Identify which cell holds the provided text, then report its [X, Y] central coordinate. 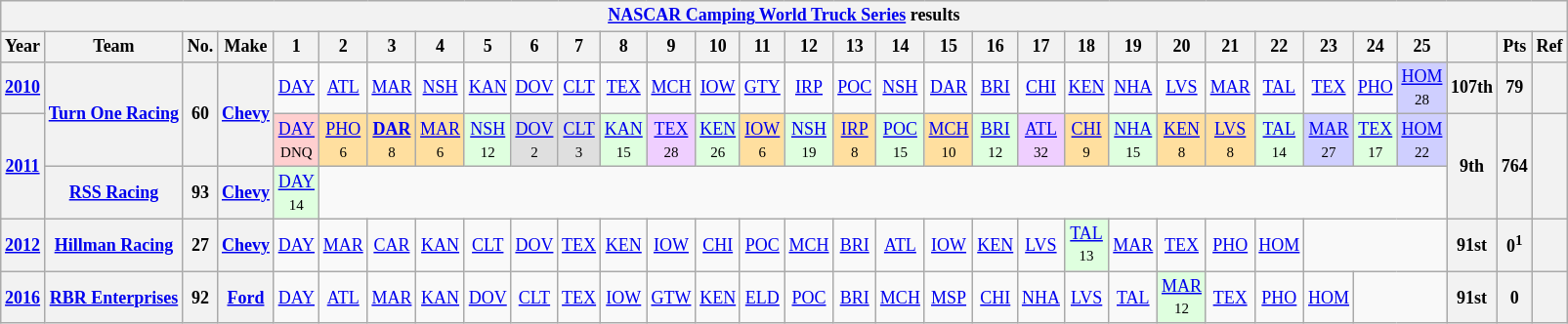
DAR8 [392, 141]
Year [23, 47]
20 [1182, 47]
7 [579, 47]
Team [113, 47]
9 [671, 47]
Make [246, 47]
GTY [762, 88]
BRI12 [996, 141]
2 [343, 47]
MSP [949, 298]
12 [809, 47]
60 [199, 113]
No. [199, 47]
KAN15 [623, 141]
DAY14 [296, 192]
764 [1514, 166]
Hillman Racing [113, 245]
Pts [1514, 47]
Ford [246, 298]
IRP8 [855, 141]
KEN8 [1182, 141]
MAR6 [441, 141]
1 [296, 47]
0 [1514, 298]
POC15 [901, 141]
5 [487, 47]
HOM22 [1422, 141]
27 [199, 245]
4 [441, 47]
23 [1329, 47]
25 [1422, 47]
107th [1472, 88]
ELD [762, 298]
79 [1514, 88]
93 [199, 192]
HOM28 [1422, 88]
18 [1086, 47]
RSS Racing [113, 192]
17 [1041, 47]
CLT3 [579, 141]
9th [1472, 166]
11 [762, 47]
10 [718, 47]
21 [1230, 47]
MAR27 [1329, 141]
CAR [392, 245]
TAL14 [1280, 141]
2012 [23, 245]
6 [534, 47]
3 [392, 47]
IOW6 [762, 141]
15 [949, 47]
CHI9 [1086, 141]
TEX28 [671, 141]
2010 [23, 88]
2016 [23, 298]
DAYDNQ [296, 141]
IRP [809, 88]
ATL32 [1041, 141]
MAR12 [1182, 298]
16 [996, 47]
NSH19 [809, 141]
13 [855, 47]
92 [199, 298]
PHO6 [343, 141]
Ref [1549, 47]
LVS8 [1230, 141]
24 [1376, 47]
KEN26 [718, 141]
2011 [23, 166]
NHA15 [1133, 141]
MCH10 [949, 141]
8 [623, 47]
14 [901, 47]
Turn One Racing [113, 113]
TAL13 [1086, 245]
22 [1280, 47]
19 [1133, 47]
NSH12 [487, 141]
NASCAR Camping World Truck Series results [784, 16]
TEX17 [1376, 141]
DAR [949, 88]
DOV2 [534, 141]
RBR Enterprises [113, 298]
GTW [671, 298]
01 [1514, 245]
